Capture the cell that displays the provided text and extract its [X, Y] central coordinate. 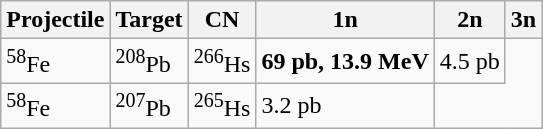
Target [149, 20]
1n [345, 20]
207Pb [149, 106]
208Pb [149, 62]
69 pb, 13.9 MeV [345, 62]
3.2 pb [345, 106]
3n [523, 20]
Projectile [56, 20]
4.5 pb [470, 62]
266Hs [222, 62]
2n [470, 20]
265Hs [222, 106]
CN [222, 20]
